Search for the cell housing the specified text and yield its (X, Y) center coordinate. 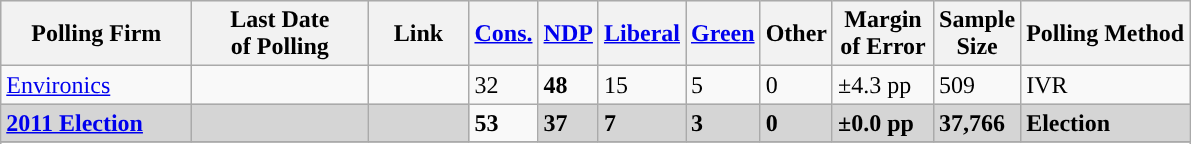
15 (642, 85)
7 (642, 123)
Environics (96, 85)
Green (724, 34)
Other (796, 34)
NDP (568, 34)
48 (568, 85)
37 (568, 123)
Cons. (504, 34)
37,766 (978, 123)
Link (418, 34)
±4.3 pp (882, 85)
Last Dateof Polling (280, 34)
Marginof Error (882, 34)
±0.0 pp (882, 123)
2011 Election (96, 123)
IVR (1106, 85)
5 (724, 85)
Election (1106, 123)
Polling Firm (96, 34)
SampleSize (978, 34)
Polling Method (1106, 34)
3 (724, 123)
53 (504, 123)
32 (504, 85)
509 (978, 85)
Liberal (642, 34)
